Return (x, y) of the center of cell containing provided text 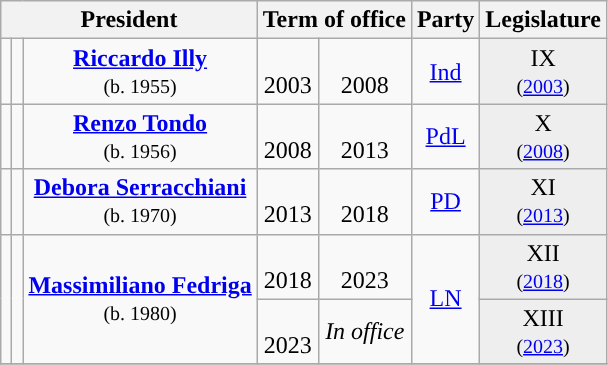
Debora Serracchiani(b. 1970) (140, 202)
XI (2013) (544, 202)
Massimiliano Fedriga(b. 1980) (140, 299)
Renzo Tondo(b. 1956) (140, 136)
XIII (2023) (544, 332)
Legislature (544, 20)
PdL (445, 136)
Term of office (334, 20)
LN (445, 299)
XII (2018) (544, 266)
X (2008) (544, 136)
In office (364, 332)
IX (2003) (544, 72)
Party (445, 20)
Ind (445, 72)
PD (445, 202)
Riccardo Illy(b. 1955) (140, 72)
President (130, 20)
2003 (288, 72)
